Locate the cell with the specified text and output its [x, y] center coordinate. 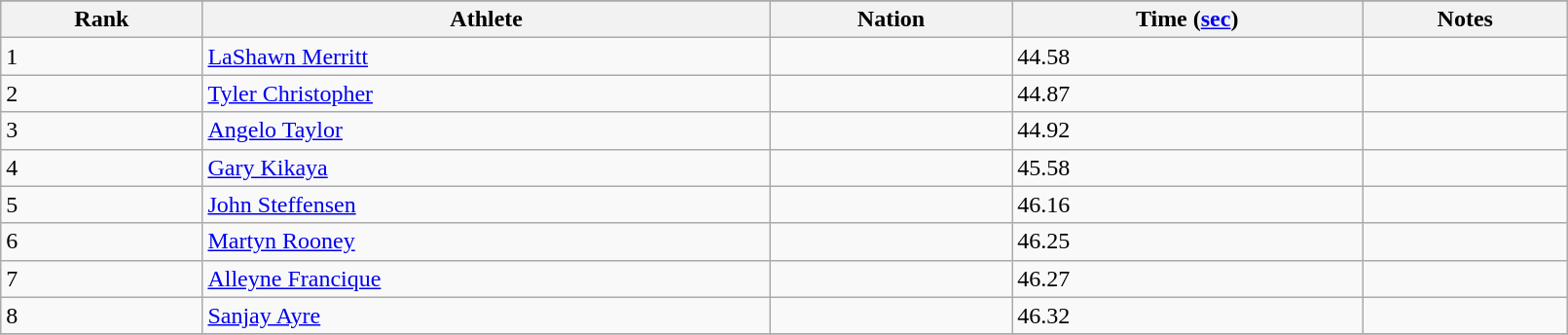
Sanjay Ayre [487, 316]
7 [101, 279]
Rank [101, 19]
46.27 [1187, 279]
Angelo Taylor [487, 130]
46.32 [1187, 316]
44.87 [1187, 93]
46.16 [1187, 205]
1 [101, 56]
Time (sec) [1187, 19]
6 [101, 242]
44.58 [1187, 56]
Gary Kikaya [487, 167]
3 [101, 130]
Athlete [487, 19]
Martyn Rooney [487, 242]
44.92 [1187, 130]
46.25 [1187, 242]
2 [101, 93]
LaShawn Merritt [487, 56]
5 [101, 205]
John Steffensen [487, 205]
Nation [891, 19]
Alleyne Francique [487, 279]
45.58 [1187, 167]
Notes [1466, 19]
4 [101, 167]
8 [101, 316]
Tyler Christopher [487, 93]
